Capture the cell that displays the provided text and extract its (x, y) central coordinate. 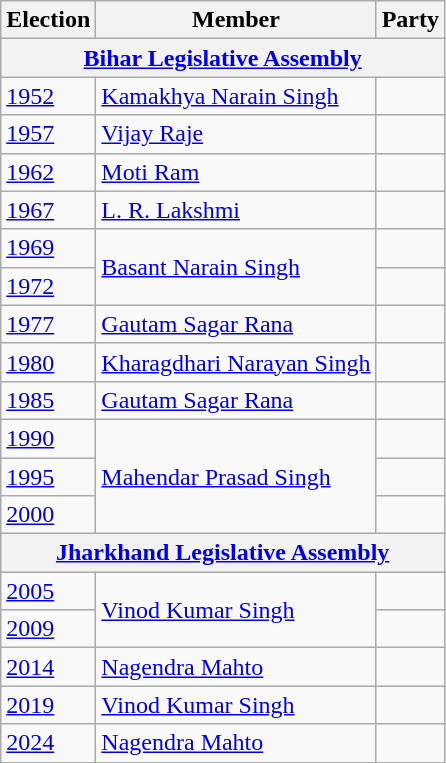
2000 (48, 515)
Mahendar Prasad Singh (236, 476)
Election (48, 20)
2019 (48, 705)
Kharagdhari Narayan Singh (236, 362)
Bihar Legislative Assembly (223, 58)
Kamakhya Narain Singh (236, 96)
2014 (48, 667)
L. R. Lakshmi (236, 210)
1990 (48, 438)
1980 (48, 362)
Member (236, 20)
Moti Ram (236, 172)
Vijay Raje (236, 134)
1985 (48, 400)
2005 (48, 591)
1972 (48, 286)
1967 (48, 210)
2009 (48, 629)
1995 (48, 477)
Party (410, 20)
1977 (48, 324)
Basant Narain Singh (236, 267)
1969 (48, 248)
1957 (48, 134)
1962 (48, 172)
1952 (48, 96)
Jharkhand Legislative Assembly (223, 553)
2024 (48, 743)
